Find where the given text appears and provide that cell's center as [X, Y] coordinate. 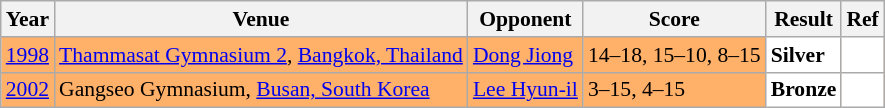
Thammasat Gymnasium 2, Bangkok, Thailand [261, 55]
Opponent [526, 19]
2002 [28, 90]
Venue [261, 19]
Ref [862, 19]
Year [28, 19]
Dong Jiong [526, 55]
Lee Hyun-il [526, 90]
14–18, 15–10, 8–15 [674, 55]
Result [804, 19]
1998 [28, 55]
Silver [804, 55]
Bronze [804, 90]
Score [674, 19]
3–15, 4–15 [674, 90]
Gangseo Gymnasium, Busan, South Korea [261, 90]
